Output the (X, Y) coordinate of the center of the cell containing the given text.  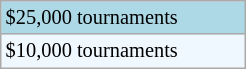
$10,000 tournaments (124, 51)
$25,000 tournaments (124, 17)
